Provide the [X, Y] coordinate of the cell's center where the given text is located.  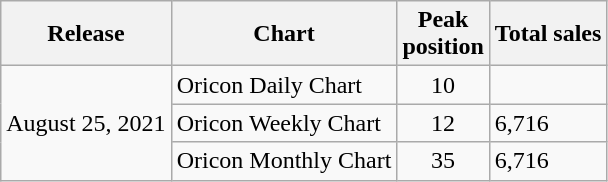
Release [86, 34]
12 [443, 123]
August 25, 2021 [86, 123]
Total sales [548, 34]
Peakposition [443, 34]
35 [443, 161]
Oricon Weekly Chart [284, 123]
Oricon Daily Chart [284, 85]
10 [443, 85]
Chart [284, 34]
Oricon Monthly Chart [284, 161]
